Locate the cell with the specified text and output its (x, y) center coordinate. 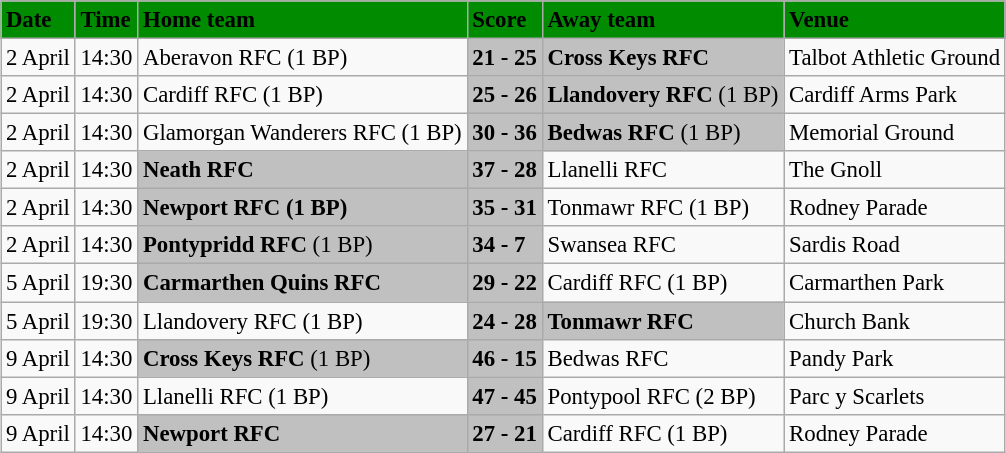
Carmarthen Park (895, 283)
Pontypool RFC (2 BP) (663, 396)
25 - 26 (504, 95)
Carmarthen Quins RFC (302, 283)
Llanelli RFC (663, 170)
30 - 36 (504, 133)
Time (106, 20)
47 - 45 (504, 396)
Cross Keys RFC (663, 57)
Pontypridd RFC (1 BP) (302, 245)
Pandy Park (895, 358)
Tonmawr RFC (1 BP) (663, 208)
Away team (663, 20)
Church Bank (895, 321)
Tonmawr RFC (663, 321)
Parc y Scarlets (895, 396)
Newport RFC (1 BP) (302, 208)
Venue (895, 20)
Memorial Ground (895, 133)
46 - 15 (504, 358)
29 - 22 (504, 283)
Newport RFC (302, 433)
34 - 7 (504, 245)
Neath RFC (302, 170)
Talbot Athletic Ground (895, 57)
27 - 21 (504, 433)
Date (38, 20)
Glamorgan Wanderers RFC (1 BP) (302, 133)
Aberavon RFC (1 BP) (302, 57)
Bedwas RFC (1 BP) (663, 133)
21 - 25 (504, 57)
Cross Keys RFC (1 BP) (302, 358)
Home team (302, 20)
Bedwas RFC (663, 358)
24 - 28 (504, 321)
Sardis Road (895, 245)
Cardiff Arms Park (895, 95)
Swansea RFC (663, 245)
Score (504, 20)
37 - 28 (504, 170)
35 - 31 (504, 208)
Llanelli RFC (1 BP) (302, 396)
The Gnoll (895, 170)
